Detect which cell encompasses the target text, then output its [X, Y] center coordinate. 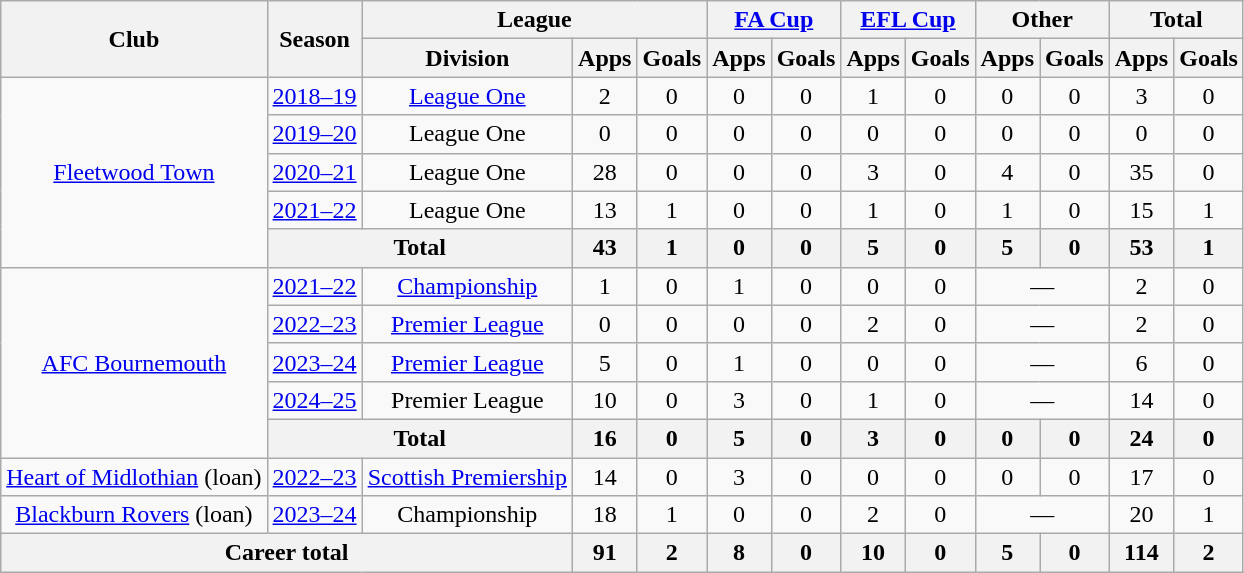
2019–20 [314, 134]
Career total [287, 553]
EFL Cup [908, 20]
13 [605, 210]
Division [467, 58]
114 [1141, 553]
Season [314, 39]
Blackburn Rovers (loan) [134, 515]
League [534, 20]
20 [1141, 515]
Scottish Premiership [467, 477]
16 [605, 438]
53 [1141, 248]
Club [134, 39]
AFC Bournemouth [134, 362]
4 [1007, 172]
28 [605, 172]
17 [1141, 477]
Heart of Midlothian (loan) [134, 477]
18 [605, 515]
43 [605, 248]
2020–21 [314, 172]
91 [605, 553]
FA Cup [774, 20]
Other [1042, 20]
8 [739, 553]
2024–25 [314, 400]
35 [1141, 172]
2018–19 [314, 96]
24 [1141, 438]
15 [1141, 210]
Fleetwood Town [134, 172]
6 [1141, 362]
